Extract the (x, y) coordinate from the center of the cell holding the provided text.  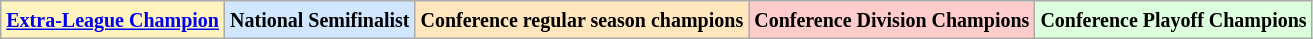
National Semifinalist (320, 20)
Conference regular season champions (582, 20)
Conference Playoff Champions (1174, 20)
Conference Division Champions (892, 20)
Extra-League Champion (113, 20)
